Determine the [X, Y] coordinate at the center of the cell enclosing the given text.  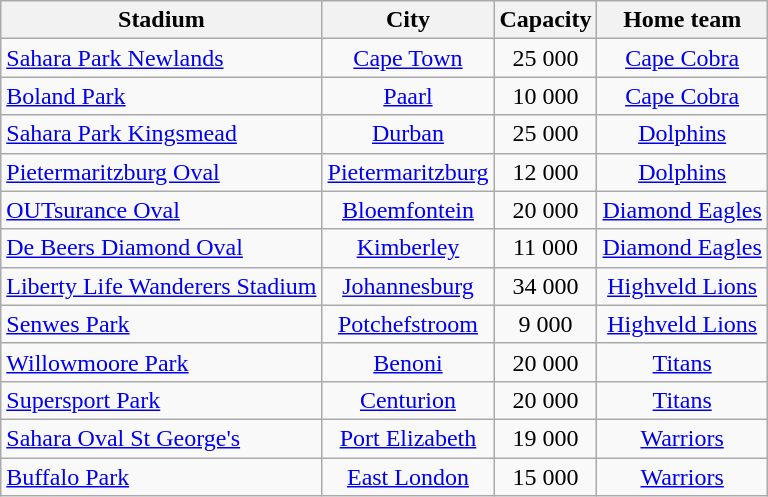
Supersport Park [162, 400]
9 000 [546, 324]
Pietermaritzburg Oval [162, 172]
11 000 [546, 248]
Johannesburg [408, 286]
Benoni [408, 362]
Sahara Park Kingsmead [162, 134]
Sahara Park Newlands [162, 58]
De Beers Diamond Oval [162, 248]
Kimberley [408, 248]
Home team [682, 20]
Bloemfontein [408, 210]
34 000 [546, 286]
Potchefstroom [408, 324]
Liberty Life Wanderers Stadium [162, 286]
Capacity [546, 20]
19 000 [546, 438]
Sahara Oval St George's [162, 438]
Buffalo Park [162, 477]
Stadium [162, 20]
10 000 [546, 96]
Senwes Park [162, 324]
Pietermaritzburg [408, 172]
East London [408, 477]
City [408, 20]
Boland Park [162, 96]
Cape Town [408, 58]
12 000 [546, 172]
Port Elizabeth [408, 438]
Paarl [408, 96]
Willowmoore Park [162, 362]
15 000 [546, 477]
Centurion [408, 400]
Durban [408, 134]
OUTsurance Oval [162, 210]
